Detect which cell encompasses the target text, then output its (X, Y) center coordinate. 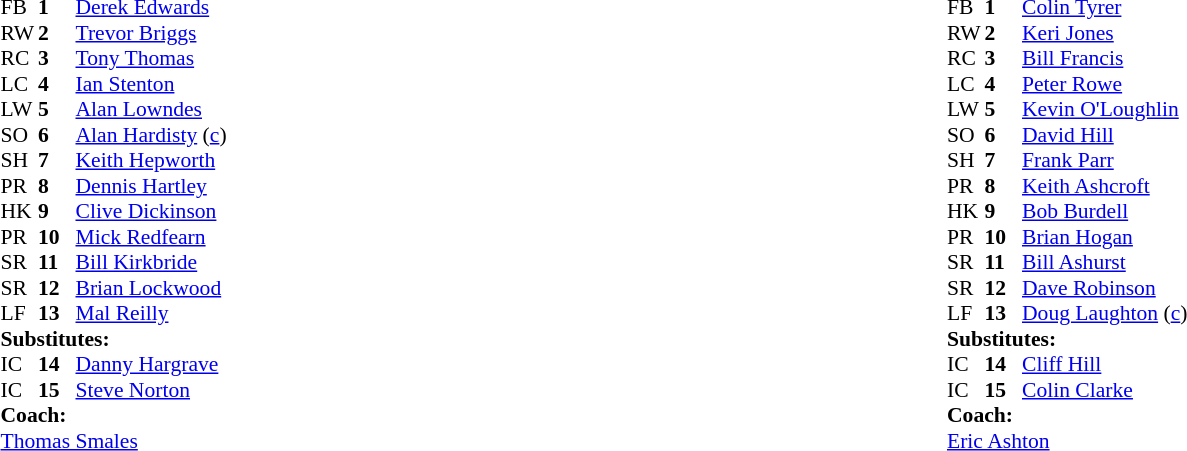
Steve Norton (152, 390)
Cliff Hill (1104, 365)
Danny Hargrave (152, 365)
Frank Parr (1104, 161)
Bill Ashurst (1104, 263)
Keith Ashcroft (1104, 186)
Alan Lowndes (152, 109)
Ian Stenton (152, 84)
Dave Robinson (1104, 288)
Bill Kirkbride (152, 263)
Mick Redfearn (152, 237)
Trevor Briggs (152, 33)
Mal Reilly (152, 313)
Alan Hardisty (c) (152, 135)
Dennis Hartley (152, 186)
Keith Hepworth (152, 161)
Brian Lockwood (152, 288)
Kevin O'Loughlin (1104, 109)
Tony Thomas (152, 59)
David Hill (1104, 135)
Colin Clarke (1104, 390)
Peter Rowe (1104, 84)
Bob Burdell (1104, 211)
Bill Francis (1104, 59)
Brian Hogan (1104, 237)
Keri Jones (1104, 33)
Doug Laughton (c) (1104, 313)
Clive Dickinson (152, 211)
